Detect which cell encompasses the target text, then output its [X, Y] center coordinate. 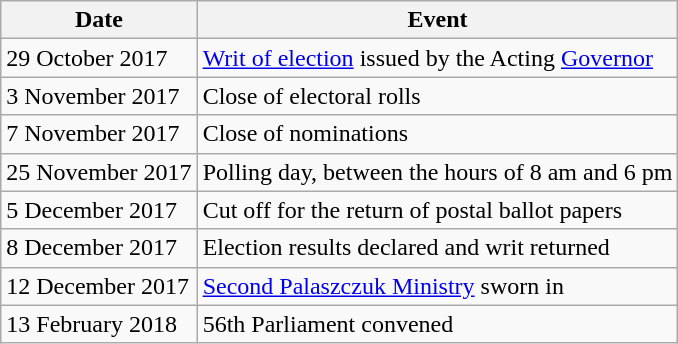
Cut off for the return of postal ballot papers [438, 210]
7 November 2017 [99, 134]
Close of nominations [438, 134]
Date [99, 20]
Election results declared and writ returned [438, 248]
12 December 2017 [99, 286]
3 November 2017 [99, 96]
25 November 2017 [99, 172]
8 December 2017 [99, 248]
56th Parliament convened [438, 324]
Close of electoral rolls [438, 96]
29 October 2017 [99, 58]
Polling day, between the hours of 8 am and 6 pm [438, 172]
Event [438, 20]
Second Palaszczuk Ministry sworn in [438, 286]
13 February 2018 [99, 324]
5 December 2017 [99, 210]
Writ of election issued by the Acting Governor [438, 58]
